Provide the (X, Y) coordinate of the cell's center where the given text is located.  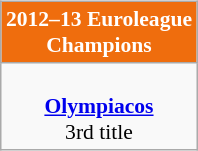
Olympiacos3rd title (99, 106)
2012–13 Euroleague Champions (99, 32)
